From the cell containing the given text, extract its center point as (X, Y) coordinate. 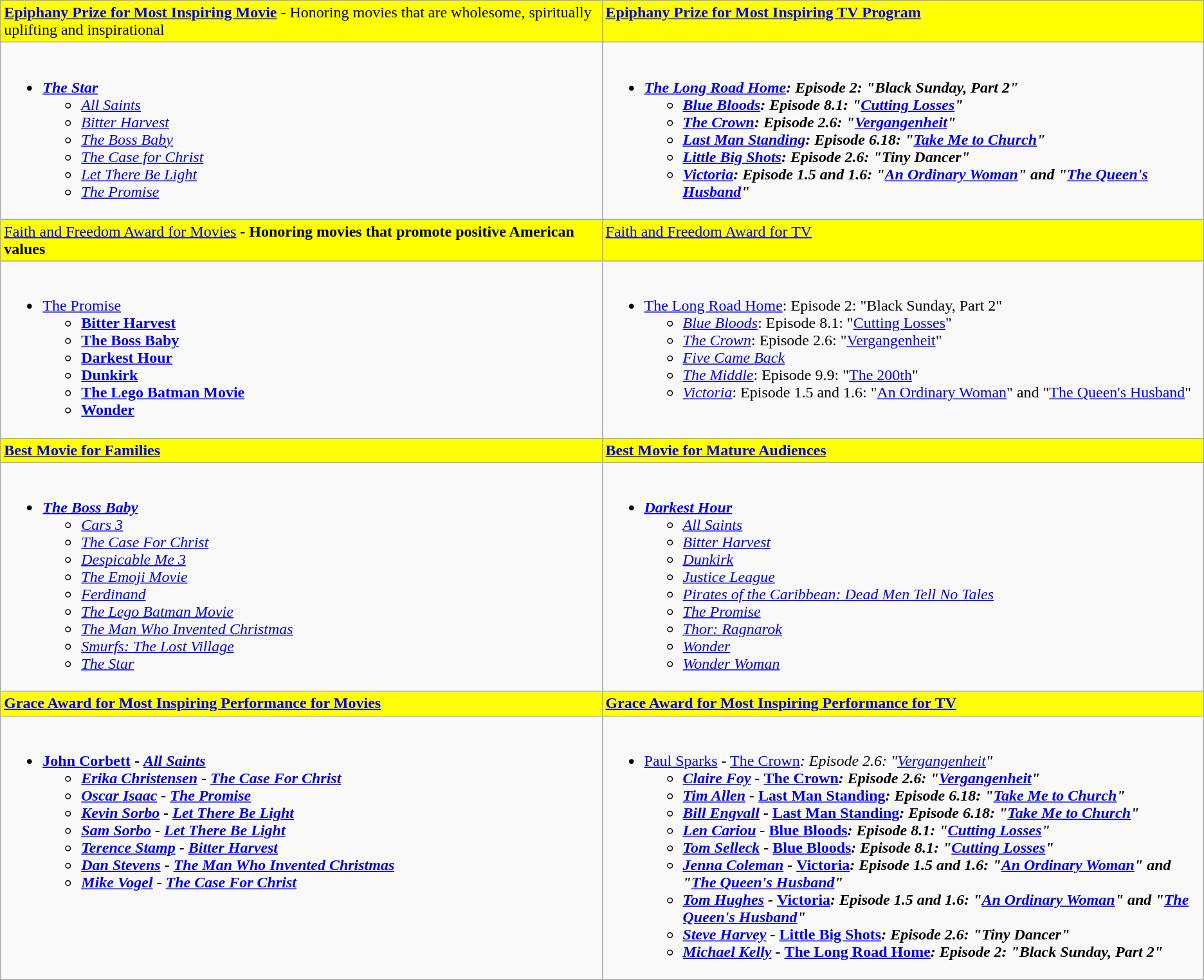
Faith and Freedom Award for Movies - Honoring movies that promote positive American values (301, 240)
Epiphany Prize for Most Inspiring TV Program (903, 22)
The StarAll SaintsBitter HarvestThe Boss BabyThe Case for ChristLet There Be LightThe Promise (301, 131)
Grace Award for Most Inspiring Performance for TV (903, 703)
Darkest HourAll SaintsBitter HarvestDunkirkJustice LeaguePirates of the Caribbean: Dead Men Tell No TalesThe PromiseThor: RagnarokWonderWonder Woman (903, 577)
The PromiseBitter HarvestThe Boss BabyDarkest HourDunkirkThe Lego Batman MovieWonder (301, 350)
Best Movie for Families (301, 450)
Faith and Freedom Award for TV (903, 240)
Epiphany Prize for Most Inspiring Movie - Honoring movies that are wholesome, spiritually uplifting and inspirational (301, 22)
Best Movie for Mature Audiences (903, 450)
Grace Award for Most Inspiring Performance for Movies (301, 703)
